Return (X, Y) of the center of cell containing provided text 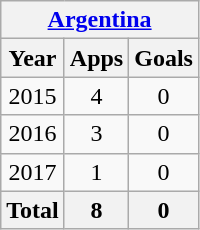
2017 (33, 172)
Total (33, 210)
2016 (33, 134)
3 (96, 134)
Apps (96, 58)
Goals (164, 58)
4 (96, 96)
8 (96, 210)
2015 (33, 96)
1 (96, 172)
Argentina (100, 20)
Year (33, 58)
